Identify which cell holds the provided text, then report its (x, y) central coordinate. 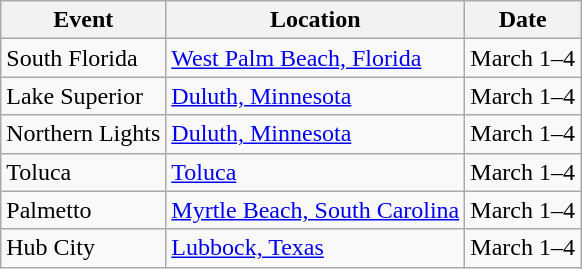
South Florida (84, 58)
Myrtle Beach, South Carolina (316, 210)
Palmetto (84, 210)
Hub City (84, 248)
Date (523, 20)
Lake Superior (84, 96)
Lubbock, Texas (316, 248)
West Palm Beach, Florida (316, 58)
Event (84, 20)
Location (316, 20)
Northern Lights (84, 134)
